Scan for the cell matching the given text and deliver its [x, y] coordinate at center. 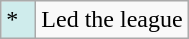
* [18, 20]
Led the league [112, 20]
